Identify which cell holds the provided text, then report its (X, Y) central coordinate. 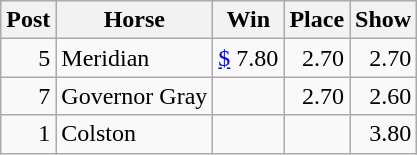
Post (28, 20)
1 (28, 134)
Win (248, 20)
Colston (134, 134)
5 (28, 58)
Horse (134, 20)
Show (384, 20)
$ 7.80 (248, 58)
Place (317, 20)
Governor Gray (134, 96)
Meridian (134, 58)
7 (28, 96)
3.80 (384, 134)
2.60 (384, 96)
